Determine the [X, Y] coordinate at the center of the cell enclosing the given text.  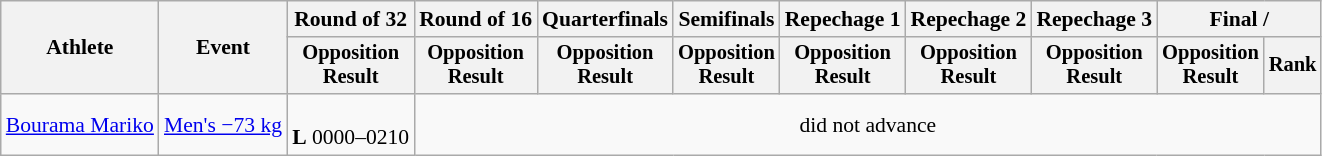
did not advance [868, 124]
Quarterfinals [605, 19]
Round of 16 [476, 19]
Repechage 3 [1094, 19]
Event [223, 48]
Round of 32 [350, 19]
Rank [1293, 66]
Men's −73 kg [223, 124]
Final / [1239, 19]
Semifinals [726, 19]
Repechage 2 [969, 19]
Athlete [80, 48]
Bourama Mariko [80, 124]
Repechage 1 [843, 19]
L 0000–0210 [350, 124]
